Locate the cell with the specified text and output its [X, Y] center coordinate. 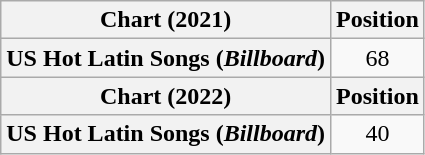
40 [378, 134]
Chart (2022) [166, 96]
Chart (2021) [166, 20]
68 [378, 58]
